From the cell containing the given text, extract its center point as [X, Y] coordinate. 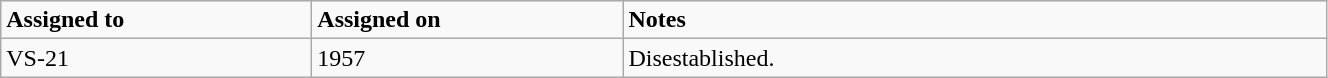
1957 [468, 58]
Assigned to [156, 20]
Disestablished. [975, 58]
VS-21 [156, 58]
Notes [975, 20]
Assigned on [468, 20]
